Pinpoint the cell where the given text exists, returning its (X, Y) midpoint coordinate. 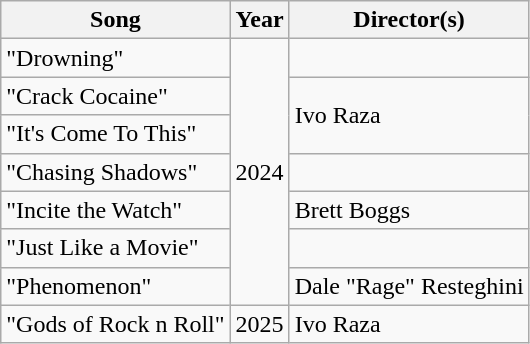
"Chasing Shadows" (116, 172)
2024 (260, 172)
Song (116, 20)
"Just Like a Movie" (116, 248)
Director(s) (409, 20)
2025 (260, 324)
"Gods of Rock n Roll" (116, 324)
"It's Come To This" (116, 134)
"Incite the Watch" (116, 210)
"Crack Cocaine" (116, 96)
"Drowning" (116, 58)
Dale "Rage" Resteghini (409, 286)
Brett Boggs (409, 210)
Year (260, 20)
"Phenomenon" (116, 286)
